From the cell containing the given text, extract its center point as [x, y] coordinate. 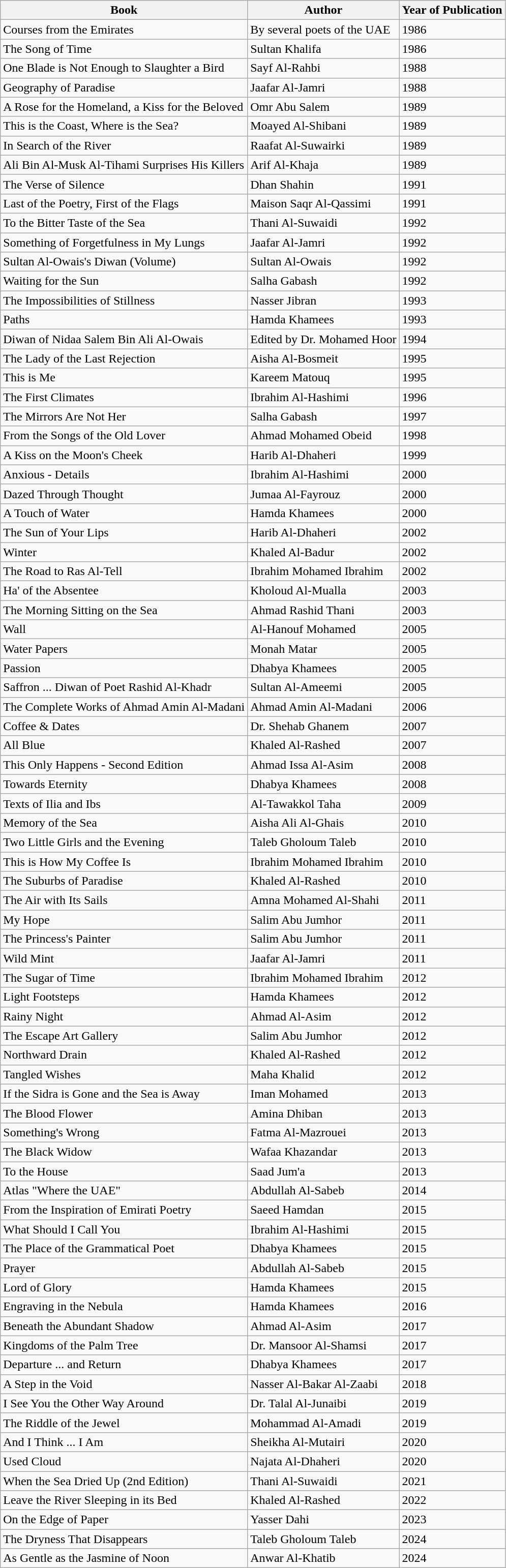
Iman Mohamed [323, 1094]
The Lady of the Last Rejection [124, 358]
Two Little Girls and the Evening [124, 842]
Towards Eternity [124, 784]
The Blood Flower [124, 1113]
Ha' of the Absentee [124, 591]
Saffron ... Diwan of Poet Rashid Al-Khadr [124, 687]
The Air with Its Sails [124, 900]
The Impossibilities of Stillness [124, 300]
From the Inspiration of Emirati Poetry [124, 1210]
Waiting for the Sun [124, 281]
Anwar Al-Khatib [323, 1558]
The First Climates [124, 397]
My Hope [124, 920]
Dr. Mansoor Al-Shamsi [323, 1345]
Al-Tawakkol Taha [323, 803]
Sultan Al-Owais's Diwan (Volume) [124, 262]
Northward Drain [124, 1055]
Winter [124, 552]
Dr. Talal Al-Junaibi [323, 1403]
Leave the River Sleeping in its Bed [124, 1500]
Sheikha Al-Mutairi [323, 1442]
One Blade is Not Enough to Slaughter a Bird [124, 68]
Wall [124, 629]
Dr. Shehab Ghanem [323, 726]
Edited by Dr. Mohamed Hoor [323, 339]
2022 [452, 1500]
Courses from the Emirates [124, 29]
Last of the Poetry, First of the Flags [124, 203]
Year of Publication [452, 10]
1994 [452, 339]
1997 [452, 416]
Atlas "Where the UAE" [124, 1191]
This Only Happens - Second Edition [124, 765]
Wafaa Khazandar [323, 1152]
2021 [452, 1481]
Khaled Al-Badur [323, 552]
By several poets of the UAE [323, 29]
Amina Dhiban [323, 1113]
What Should I Call You [124, 1229]
The Princess's Painter [124, 939]
Saeed Hamdan [323, 1210]
Sultan Al-Ameemi [323, 687]
Water Papers [124, 649]
Engraving in the Nebula [124, 1307]
Monah Matar [323, 649]
Ali Bin Al-Musk Al-Tihami Surprises His Killers [124, 165]
Sultan Al-Owais [323, 262]
The Escape Art Gallery [124, 1036]
A Touch of Water [124, 513]
Omr Abu Salem [323, 107]
Texts of Ilia and Ibs [124, 803]
The Verse of Silence [124, 184]
Rainy Night [124, 1016]
Nasser Jibran [323, 300]
Najata Al-Dhaheri [323, 1461]
Author [323, 10]
When the Sea Dried Up (2nd Edition) [124, 1481]
2023 [452, 1520]
Arif Al-Khaja [323, 165]
This is the Coast, Where is the Sea? [124, 126]
To the House [124, 1171]
Al-Hanouf Mohamed [323, 629]
Lord of Glory [124, 1287]
If the Sidra is Gone and the Sea is Away [124, 1094]
Nasser Al-Bakar Al-Zaabi [323, 1384]
Kareem Matouq [323, 378]
As Gentle as the Jasmine of Noon [124, 1558]
Yasser Dahi [323, 1520]
In Search of the River [124, 145]
Used Cloud [124, 1461]
Prayer [124, 1268]
1999 [452, 455]
All Blue [124, 745]
Wild Mint [124, 958]
2018 [452, 1384]
The Riddle of the Jewel [124, 1423]
Ahmad Mohamed Obeid [323, 436]
Diwan of Nidaa Salem Bin Ali Al-Owais [124, 339]
1998 [452, 436]
Aisha Al-Bosmeit [323, 358]
The Place of the Grammatical Poet [124, 1249]
Sayf Al-Rahbi [323, 68]
Anxious - Details [124, 474]
2006 [452, 707]
Book [124, 10]
Something of Forgetfulness in My Lungs [124, 243]
Kingdoms of the Palm Tree [124, 1345]
Sultan Khalifa [323, 49]
The Suburbs of Paradise [124, 881]
The Mirrors Are Not Her [124, 416]
2014 [452, 1191]
Beneath the Abundant Shadow [124, 1326]
The Road to Ras Al-Tell [124, 571]
On the Edge of Paper [124, 1520]
Ahmad Rashid Thani [323, 610]
The Song of Time [124, 49]
This is How My Coffee Is [124, 862]
From the Songs of the Old Lover [124, 436]
Light Footsteps [124, 997]
I See You the Other Way Around [124, 1403]
Aisha Ali Al-Ghais [323, 823]
The Dryness That Disappears [124, 1539]
To the Bitter Taste of the Sea [124, 223]
Amna Mohamed Al-Shahi [323, 900]
And I Think ... I Am [124, 1442]
Maha Khalid [323, 1074]
This is Me [124, 378]
Departure ... and Return [124, 1365]
Memory of the Sea [124, 823]
Maison Saqr Al-Qassimi [323, 203]
Paths [124, 320]
Coffee & Dates [124, 726]
A Kiss on the Moon's Cheek [124, 455]
The Complete Works of Ahmad Amin Al-Madani [124, 707]
Tangled Wishes [124, 1074]
Saad Jum'a [323, 1171]
Kholoud Al-Mualla [323, 591]
Passion [124, 668]
A Step in the Void [124, 1384]
Geography of Paradise [124, 87]
2016 [452, 1307]
Jumaa Al-Fayrouz [323, 494]
The Black Widow [124, 1152]
Dhan Shahin [323, 184]
The Morning Sitting on the Sea [124, 610]
Mohammad Al-Amadi [323, 1423]
Dazed Through Thought [124, 494]
A Rose for the Homeland, a Kiss for the Beloved [124, 107]
Raafat Al-Suwairki [323, 145]
The Sun of Your Lips [124, 532]
Ahmad Issa Al-Asim [323, 765]
Something's Wrong [124, 1132]
Ahmad Amin Al-Madani [323, 707]
1996 [452, 397]
Fatma Al-Mazrouei [323, 1132]
Moayed Al-Shibani [323, 126]
The Sugar of Time [124, 978]
2009 [452, 803]
